Locate the cell with the specified text and output its (x, y) center coordinate. 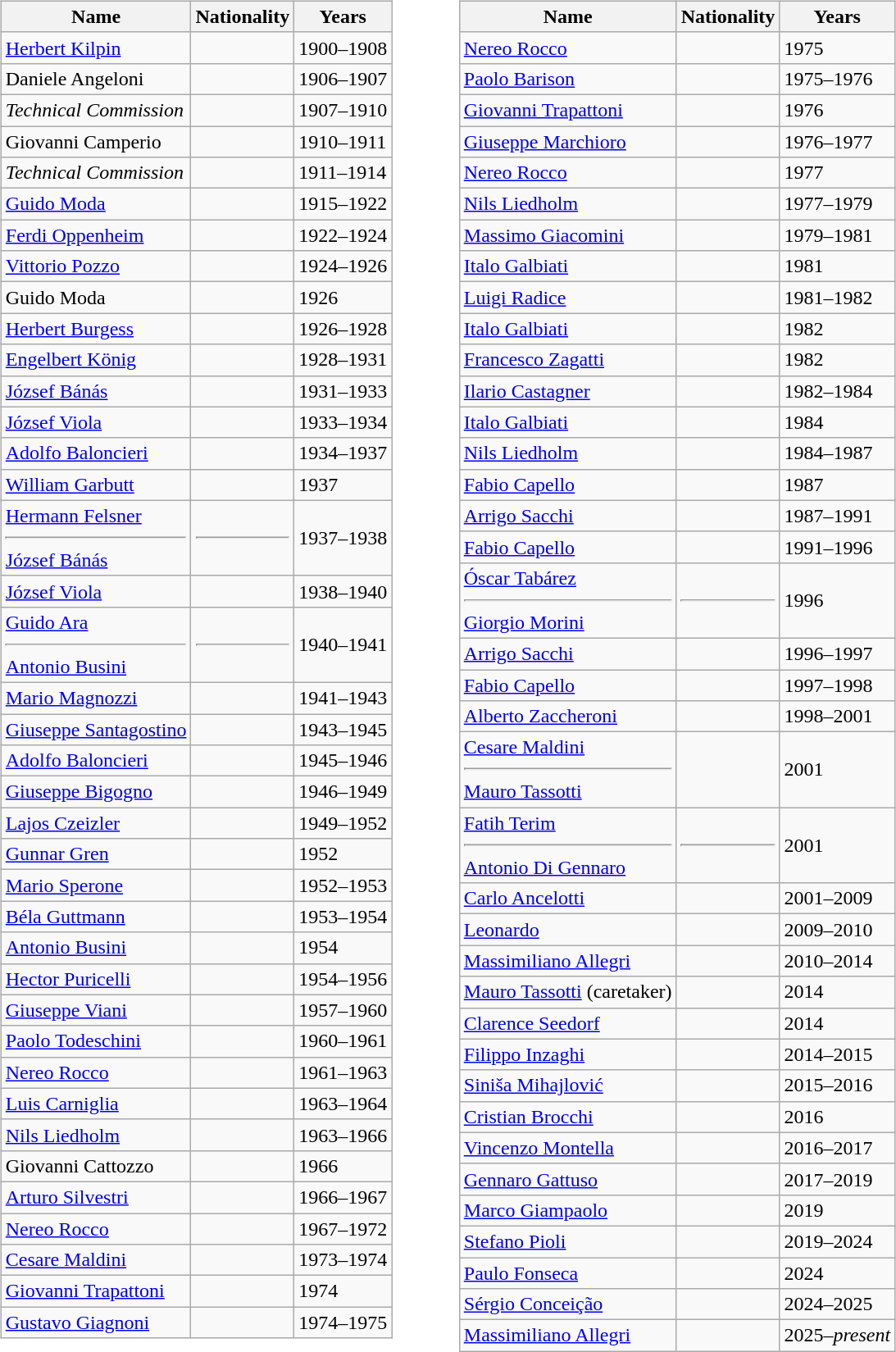
2014–2015 (838, 1054)
1937–1938 (343, 538)
Vittorio Pozzo (96, 266)
William Garbutt (96, 485)
Antonio Busini (96, 948)
1907–1910 (343, 110)
2024 (838, 1273)
Cesare MaldiniMauro Tassotti (567, 770)
1900–1908 (343, 48)
Sérgio Conceição (567, 1304)
1910–1911 (343, 142)
1943–1945 (343, 729)
Cesare Maldini (96, 1260)
Giuseppe Marchioro (567, 142)
1934–1937 (343, 453)
Carlo Ancelotti (567, 899)
1974–1975 (343, 1322)
2015–2016 (838, 1086)
1963–1966 (343, 1135)
Paolo Barison (567, 79)
1961–1963 (343, 1072)
1998–2001 (838, 717)
Béla Guttmann (96, 917)
Herbert Burgess (96, 329)
1946–1949 (343, 792)
1928–1931 (343, 360)
Giuseppe Santagostino (96, 729)
Siniša Mihajlović (567, 1086)
1954–1956 (343, 979)
Gennaro Gattuso (567, 1179)
Stefano Pioli (567, 1241)
Marco Giampaolo (567, 1210)
Giuseppe Viani (96, 1010)
2019–2024 (838, 1241)
1966–1967 (343, 1197)
Giuseppe Bigogno (96, 792)
Fatih TerimAntonio Di Gennaro (567, 845)
Ilario Castagner (567, 391)
Ferdi Oppenheim (96, 235)
1915–1922 (343, 204)
Filippo Inzaghi (567, 1054)
1953–1954 (343, 917)
1997–1998 (838, 685)
Hermann FelsnerJózsef Bánás (96, 538)
Alberto Zaccheroni (567, 717)
2001–2009 (838, 899)
Gunnar Gren (96, 854)
Giovanni Camperio (96, 142)
1924–1926 (343, 266)
1938–1940 (343, 591)
1937 (343, 485)
Clarence Seedorf (567, 1023)
1975–1976 (838, 79)
Óscar TabárezGiorgio Morini (567, 600)
2016–2017 (838, 1148)
Mario Sperone (96, 885)
2019 (838, 1210)
1933–1934 (343, 422)
1949–1952 (343, 823)
Luigi Radice (567, 298)
1911–1914 (343, 173)
1976 (838, 110)
1922–1924 (343, 235)
Gustavo Giagnoni (96, 1322)
2016 (838, 1117)
1966 (343, 1166)
1991–1996 (838, 547)
1926 (343, 298)
Cristian Brocchi (567, 1117)
1973–1974 (343, 1260)
1996–1997 (838, 653)
1906–1907 (343, 79)
Mario Magnozzi (96, 698)
Guido AraAntonio Busini (96, 644)
1984 (838, 422)
2009–2010 (838, 930)
1941–1943 (343, 698)
1926–1928 (343, 329)
2017–2019 (838, 1179)
Vincenzo Montella (567, 1148)
Hector Puricelli (96, 979)
1987–1991 (838, 516)
2010–2014 (838, 961)
1952 (343, 854)
1974 (343, 1291)
1979–1981 (838, 235)
Francesco Zagatti (567, 360)
1954 (343, 948)
1931–1933 (343, 391)
1945–1946 (343, 761)
1952–1953 (343, 885)
Herbert Kilpin (96, 48)
1963–1964 (343, 1104)
1984–1987 (838, 453)
1981 (838, 266)
Leonardo (567, 930)
1977–1979 (838, 204)
Lajos Czeizler (96, 823)
József Bánás (96, 391)
Engelbert König (96, 360)
Paolo Todeschini (96, 1041)
1976–1977 (838, 142)
1996 (838, 600)
1967–1972 (343, 1229)
1957–1960 (343, 1010)
1977 (838, 173)
Luis Carniglia (96, 1104)
Daniele Angeloni (96, 79)
1982–1984 (838, 391)
Arturo Silvestri (96, 1197)
1975 (838, 48)
1960–1961 (343, 1041)
Giovanni Cattozzo (96, 1166)
1981–1982 (838, 298)
2025–present (838, 1336)
Mauro Tassotti (caretaker) (567, 992)
1987 (838, 485)
Paulo Fonseca (567, 1273)
1940–1941 (343, 644)
Massimo Giacomini (567, 235)
2024–2025 (838, 1304)
